Search for the cell housing the specified text and yield its (X, Y) center coordinate. 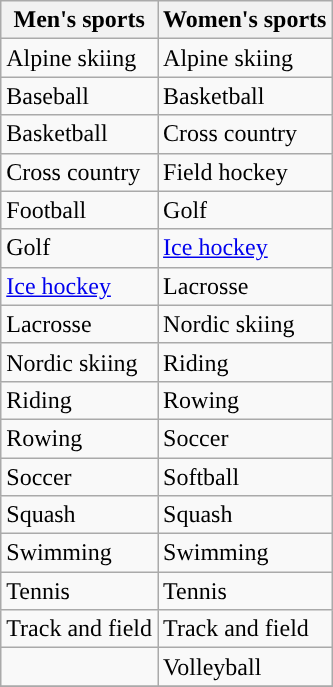
Baseball (80, 96)
Field hockey (245, 172)
Football (80, 210)
Women's sports (245, 20)
Volleyball (245, 667)
Men's sports (80, 20)
Softball (245, 477)
